Capture the cell that displays the provided text and extract its (x, y) central coordinate. 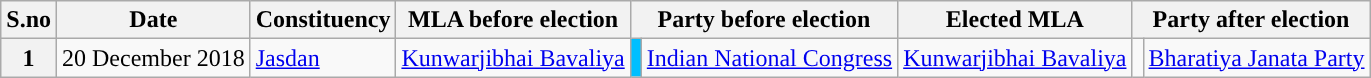
S.no (29, 20)
Party after election (1251, 20)
MLA before election (513, 20)
Elected MLA (1015, 20)
Party before election (764, 20)
Bharatiya Janata Party (1256, 58)
1 (29, 58)
Indian National Congress (769, 58)
Jasdan (323, 58)
Constituency (323, 20)
Date (154, 20)
20 December 2018 (154, 58)
